Scan for the cell matching the given text and deliver its [x, y] coordinate at center. 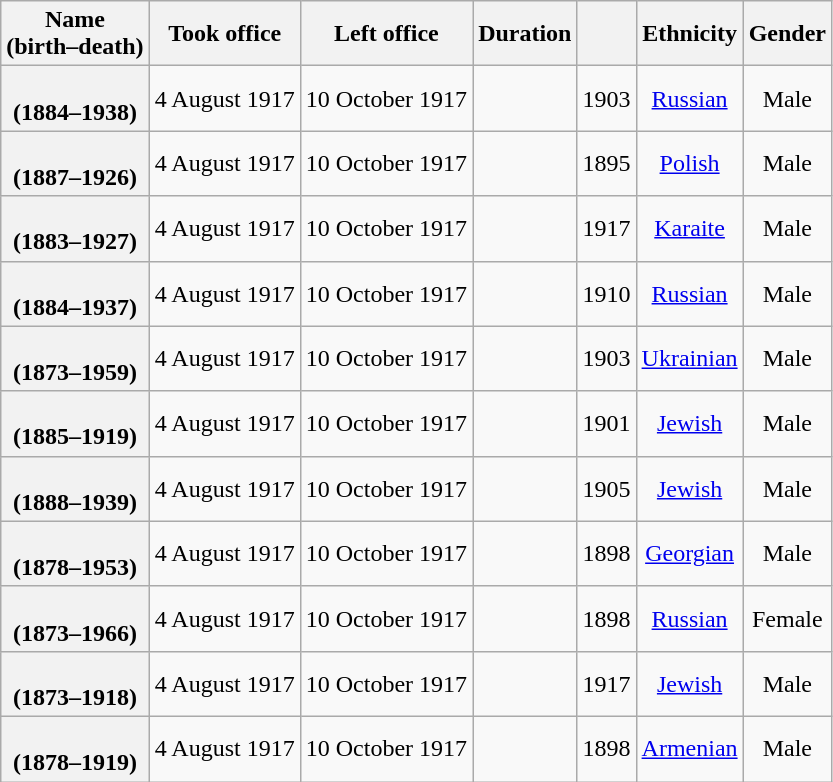
Armenian [690, 748]
(1884–1938) [75, 98]
Ethnicity [690, 34]
Georgian [690, 554]
Karaite [690, 228]
Took office [224, 34]
1901 [606, 424]
(1883–1927) [75, 228]
(1873–1918) [75, 684]
(1887–1926) [75, 164]
Name(birth–death) [75, 34]
(1878–1919) [75, 748]
(1884–1937) [75, 294]
1905 [606, 488]
(1885–1919) [75, 424]
Left office [386, 34]
Duration [525, 34]
(1878–1953) [75, 554]
(1873–1959) [75, 358]
Female [787, 618]
(1873–1966) [75, 618]
Polish [690, 164]
1910 [606, 294]
Gender [787, 34]
1895 [606, 164]
Ukrainian [690, 358]
(1888–1939) [75, 488]
